Pinpoint the cell where the given text exists, returning its (X, Y) midpoint coordinate. 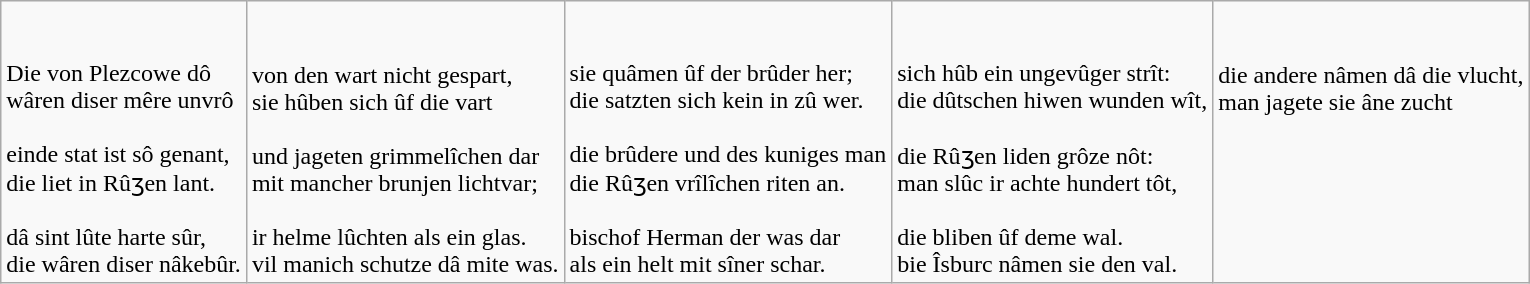
die andere nâmen dâ die vlucht, man jagete sie âne zucht (1371, 142)
Die von Plezcowe dô wâren diser mêre unvrô einde stat ist sô genant, die liet in Rûʒen lant. dâ sint lûte harte sûr, die wâren diser nâkebûr. (124, 142)
